Extract the [x, y] coordinate from the center of the cell holding the provided text.  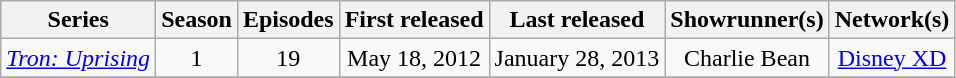
Last released [577, 20]
Charlie Bean [747, 58]
1 [197, 58]
Series [78, 20]
Tron: Uprising [78, 58]
January 28, 2013 [577, 58]
May 18, 2012 [414, 58]
Showrunner(s) [747, 20]
Disney XD [892, 58]
Season [197, 20]
19 [288, 58]
First released [414, 20]
Network(s) [892, 20]
Episodes [288, 20]
